Output the [x, y] coordinate of the center of the cell containing the given text.  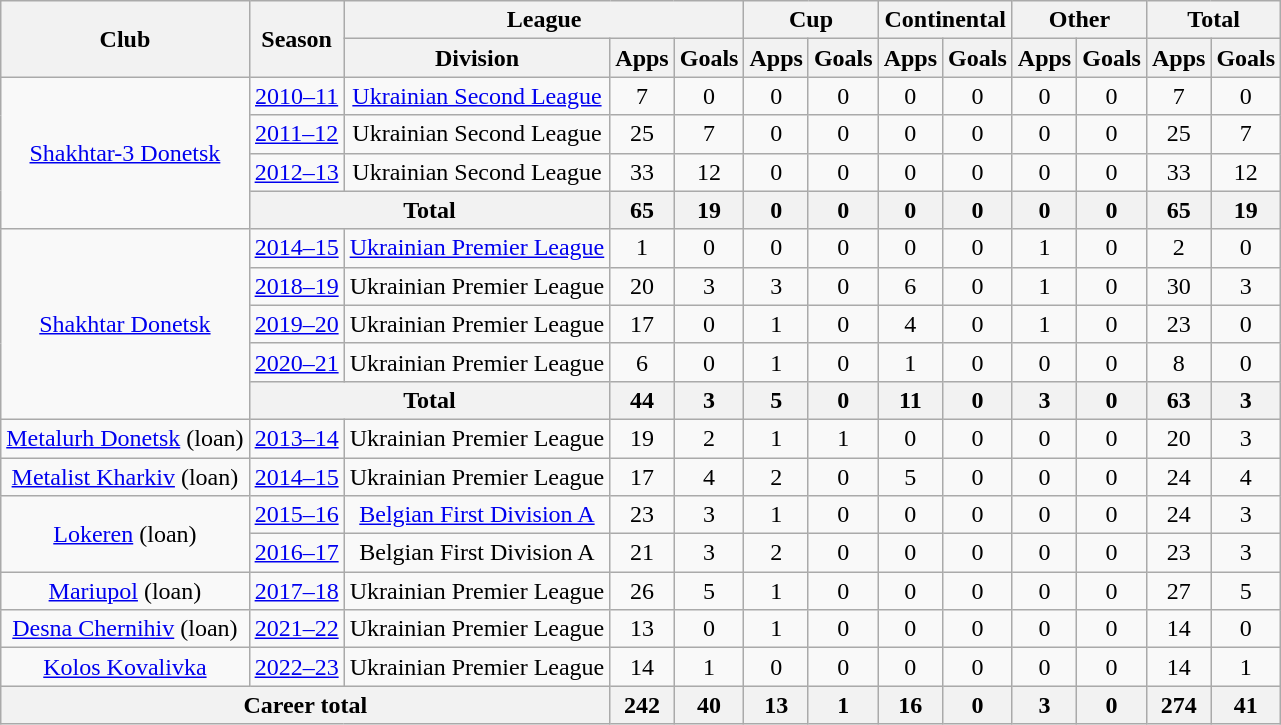
44 [642, 400]
2017–18 [296, 591]
2018–19 [296, 286]
Club [125, 39]
2016–17 [296, 553]
2013–14 [296, 438]
2021–22 [296, 629]
27 [1178, 591]
242 [642, 705]
Desna Chernihiv (loan) [125, 629]
11 [910, 400]
40 [709, 705]
Cup [811, 20]
2019–20 [296, 324]
Metalurh Donetsk (loan) [125, 438]
2011–12 [296, 134]
Kolos Kovalivka [125, 667]
26 [642, 591]
Other [1079, 20]
41 [1246, 705]
2022–23 [296, 667]
2010–11 [296, 96]
63 [1178, 400]
21 [642, 553]
8 [1178, 362]
Continental [945, 20]
2020–21 [296, 362]
2015–16 [296, 515]
Lokeren (loan) [125, 534]
Shakhtar Donetsk [125, 324]
Mariupol (loan) [125, 591]
League [544, 20]
Shakhtar-3 Donetsk [125, 153]
Career total [306, 705]
Metalist Kharkiv (loan) [125, 477]
274 [1178, 705]
16 [910, 705]
2012–13 [296, 172]
Division [477, 58]
30 [1178, 286]
Season [296, 39]
